Determine the [X, Y] coordinate at the center of the cell enclosing the given text.  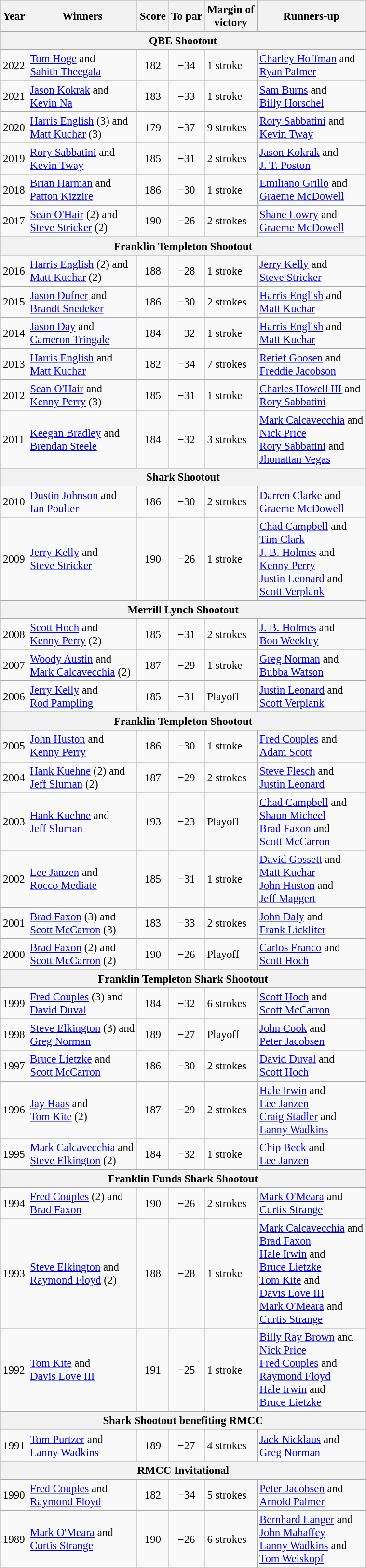
2001 [14, 923]
179 [153, 127]
2014 [14, 333]
Franklin Funds Shark Shootout [183, 1179]
2011 [14, 439]
Score [153, 16]
Chad Campbell and Tim Clark J. B. Holmes and Kenny Perry Justin Leonard and Scott Verplank [312, 559]
Steve Elkington (3) and Greg Norman [82, 1035]
Brad Faxon (3) and Scott McCarron (3) [82, 923]
Jason Day and Cameron Tringale [82, 333]
Lee Janzen and Rocco Mediate [82, 878]
Keegan Bradley and Brendan Steele [82, 439]
1995 [14, 1154]
Hank Kuehne and Jeff Sluman [82, 821]
7 strokes [230, 364]
−23 [186, 821]
Bruce Lietzke and Scott McCarron [82, 1066]
Dustin Johnson and Ian Poulter [82, 502]
Winners [82, 16]
Scott Hoch and Kenny Perry (2) [82, 634]
Emiliano Grillo and Graeme McDowell [312, 190]
3 strokes [230, 439]
1994 [14, 1204]
Merrill Lynch Shootout [183, 610]
Brad Faxon (2) and Scott McCarron (2) [82, 955]
Hale Irwin and Lee Janzen Craig Stadler and Lanny Wadkins [312, 1110]
Darren Clarke and Graeme McDowell [312, 502]
Bernhard Langer and John Mahaffey Lanny Wadkins and Tom Weiskopf [312, 1539]
2012 [14, 396]
Tom Purtzer and Lanny Wadkins [82, 1446]
1997 [14, 1066]
Runners-up [312, 16]
Sam Burns and Billy Horschel [312, 97]
Steve Elkington and Raymond Floyd (2) [82, 1274]
Fred Couples (2) and Brad Faxon [82, 1204]
John Daly and Frank Lickliter [312, 923]
Jerry Kelly and Rod Pampling [82, 697]
Chip Beck and Lee Janzen [312, 1154]
QBE Shootout [183, 41]
2013 [14, 364]
Tom Hoge and Sahith Theegala [82, 66]
2004 [14, 777]
Retief Goosen and Freddie Jacobson [312, 364]
David Gossett and Matt Kuchar John Huston and Jeff Maggert [312, 878]
Jason Kokrak and Kevin Na [82, 97]
Franklin Templeton Shark Shootout [183, 979]
Mark Calcavecchia and Brad Faxon Hale Irwin and Bruce Lietzke Tom Kite and Davis Love III Mark O'Meara and Curtis Strange [312, 1274]
Jason Dufner and Brandt Snedeker [82, 302]
Shark Shootout [183, 477]
1993 [14, 1274]
RMCC Invitational [183, 1470]
John Cook and Peter Jacobsen [312, 1035]
Mark Calcavecchia and Nick Price Rory Sabbatini and Jhonattan Vegas [312, 439]
1990 [14, 1495]
Fred Couples and Raymond Floyd [82, 1495]
191 [153, 1370]
Jack Nicklaus and Greg Norman [312, 1446]
4 strokes [230, 1446]
Charley Hoffman and Ryan Palmer [312, 66]
Greg Norman and Bubba Watson [312, 666]
2018 [14, 190]
2003 [14, 821]
Mark Calcavecchia and Steve Elkington (2) [82, 1154]
2005 [14, 746]
John Huston and Kenny Perry [82, 746]
2009 [14, 559]
Shark Shootout benefiting RMCC [183, 1421]
−25 [186, 1370]
Charles Howell III and Rory Sabbatini [312, 396]
2007 [14, 666]
Shane Lowry and Graeme McDowell [312, 221]
Harris English (3) and Matt Kuchar (3) [82, 127]
2016 [14, 270]
2020 [14, 127]
David Duval and Scott Hoch [312, 1066]
2019 [14, 159]
1991 [14, 1446]
2002 [14, 878]
Steve Flesch and Justin Leonard [312, 777]
1999 [14, 1004]
Year [14, 16]
Jay Haas and Tom Kite (2) [82, 1110]
2015 [14, 302]
1992 [14, 1370]
Hank Kuehne (2) and Jeff Sluman (2) [82, 777]
Harris English (2) and Matt Kuchar (2) [82, 270]
Sean O'Hair (2) and Steve Stricker (2) [82, 221]
2022 [14, 66]
Fred Couples and Adam Scott [312, 746]
2006 [14, 697]
Billy Ray Brown and Nick Price Fred Couples and Raymond Floyd Hale Irwin and Bruce Lietzke [312, 1370]
Scott Hoch and Scott McCarron [312, 1004]
J. B. Holmes and Boo Weekley [312, 634]
−37 [186, 127]
1996 [14, 1110]
2008 [14, 634]
Carlos Franco and Scott Hoch [312, 955]
2017 [14, 221]
1989 [14, 1539]
Margin ofvictory [230, 16]
193 [153, 821]
1998 [14, 1035]
Jason Kokrak and J. T. Poston [312, 159]
2021 [14, 97]
2010 [14, 502]
Sean O'Hair and Kenny Perry (3) [82, 396]
5 strokes [230, 1495]
9 strokes [230, 127]
Brian Harman and Patton Kizzire [82, 190]
To par [186, 16]
Peter Jacobsen and Arnold Palmer [312, 1495]
Chad Campbell and Shaun Micheel Brad Faxon and Scott McCarron [312, 821]
Woody Austin and Mark Calcavecchia (2) [82, 666]
2000 [14, 955]
Tom Kite and Davis Love III [82, 1370]
Justin Leonard and Scott Verplank [312, 697]
Fred Couples (3) and David Duval [82, 1004]
